Determine the [x, y] coordinate at the center of the cell enclosing the given text.  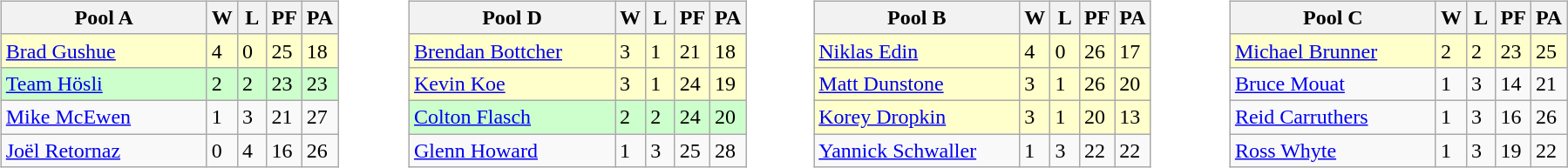
Glenn Howard [512, 151]
Brendan Bottcher [512, 50]
Brad Gushue [104, 50]
Niklas Edin [917, 50]
Bruce Mouat [1333, 84]
Pool A [104, 17]
Reid Carruthers [1333, 117]
Kevin Koe [512, 84]
Ross Whyte [1333, 151]
Korey Dropkin [917, 117]
Mike McEwen [104, 117]
14 [1513, 84]
Colton Flasch [512, 117]
17 [1133, 50]
Yannick Schwaller [917, 151]
27 [319, 117]
Pool B [917, 17]
Michael Brunner [1333, 50]
Pool C [1333, 17]
Joël Retornaz [104, 151]
Team Hösli [104, 84]
13 [1133, 117]
Matt Dunstone [917, 84]
28 [729, 151]
Pool D [512, 17]
